From the cell containing the given text, extract its center point as (x, y) coordinate. 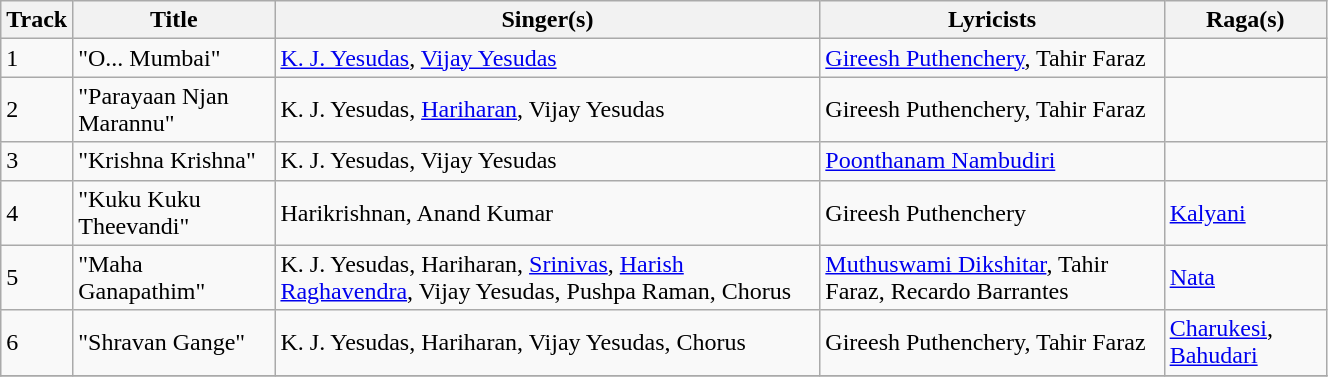
K. J. Yesudas, Hariharan, Srinivas, Harish Raghavendra, Vijay Yesudas, Pushpa Raman, Chorus (548, 278)
1 (37, 58)
"Krishna Krishna" (174, 161)
Lyricists (992, 20)
Raga(s) (1245, 20)
Gireesh Puthenchery (992, 212)
K. J. Yesudas, Hariharan, Vijay Yesudas (548, 110)
5 (37, 278)
K. J. Yesudas, Hariharan, Vijay Yesudas, Chorus (548, 342)
6 (37, 342)
"Maha Ganapathim" (174, 278)
Singer(s) (548, 20)
4 (37, 212)
Harikrishnan, Anand Kumar (548, 212)
"Kuku Kuku Theevandi" (174, 212)
Poonthanam Nambudiri (992, 161)
2 (37, 110)
3 (37, 161)
Charukesi, Bahudari (1245, 342)
"O... Mumbai" (174, 58)
Kalyani (1245, 212)
Title (174, 20)
"Parayaan Njan Marannu" (174, 110)
Nata (1245, 278)
Muthuswami Dikshitar, Tahir Faraz, Recardo Barrantes (992, 278)
"Shravan Gange" (174, 342)
Track (37, 20)
